Determine the [x, y] coordinate at the center of the cell enclosing the given text.  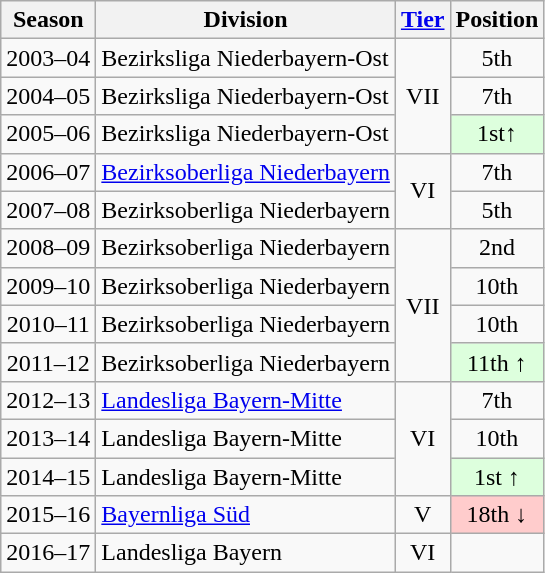
Season [48, 20]
2010–11 [48, 324]
2nd [497, 248]
2015–16 [48, 515]
2006–07 [48, 172]
Division [246, 20]
2005–06 [48, 134]
2013–14 [48, 438]
1st ↑ [497, 477]
2007–08 [48, 210]
2003–04 [48, 58]
2014–15 [48, 477]
2012–13 [48, 400]
2009–10 [48, 286]
Bayernliga Süd [246, 515]
2011–12 [48, 362]
1st↑ [497, 134]
18th ↓ [497, 515]
11th ↑ [497, 362]
Tier [422, 20]
2004–05 [48, 96]
2008–09 [48, 248]
V [422, 515]
Landesliga Bayern [246, 553]
2016–17 [48, 553]
Position [497, 20]
